Pinpoint the cell where the given text exists, returning its [X, Y] midpoint coordinate. 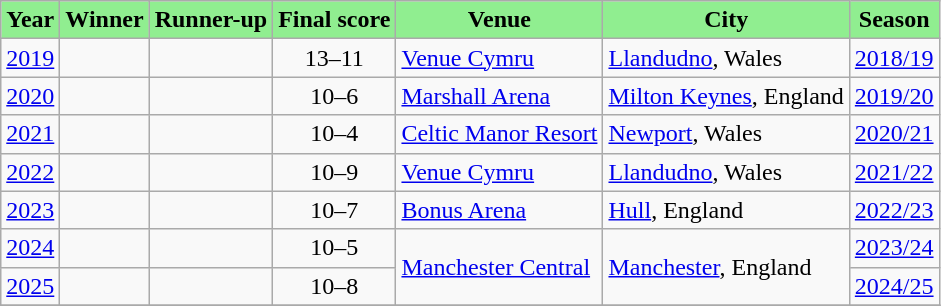
Milton Keynes, England [726, 96]
10–7 [334, 210]
Season [894, 20]
10–5 [334, 248]
Final score [334, 20]
2023/24 [894, 248]
Hull, England [726, 210]
Newport, Wales [726, 134]
2021 [30, 134]
2024 [30, 248]
Marshall Arena [500, 96]
13–11 [334, 58]
2019/20 [894, 96]
2024/25 [894, 286]
10–6 [334, 96]
10–9 [334, 172]
2018/19 [894, 58]
2025 [30, 286]
Year [30, 20]
Bonus Arena [500, 210]
Manchester, England [726, 267]
Runner-up [211, 20]
2022 [30, 172]
2022/23 [894, 210]
Manchester Central [500, 267]
10–4 [334, 134]
Winner [104, 20]
2020 [30, 96]
10–8 [334, 286]
2023 [30, 210]
2021/22 [894, 172]
City [726, 20]
2020/21 [894, 134]
Venue [500, 20]
Celtic Manor Resort [500, 134]
2019 [30, 58]
